Find where the given text appears and provide that cell's center as (x, y) coordinate. 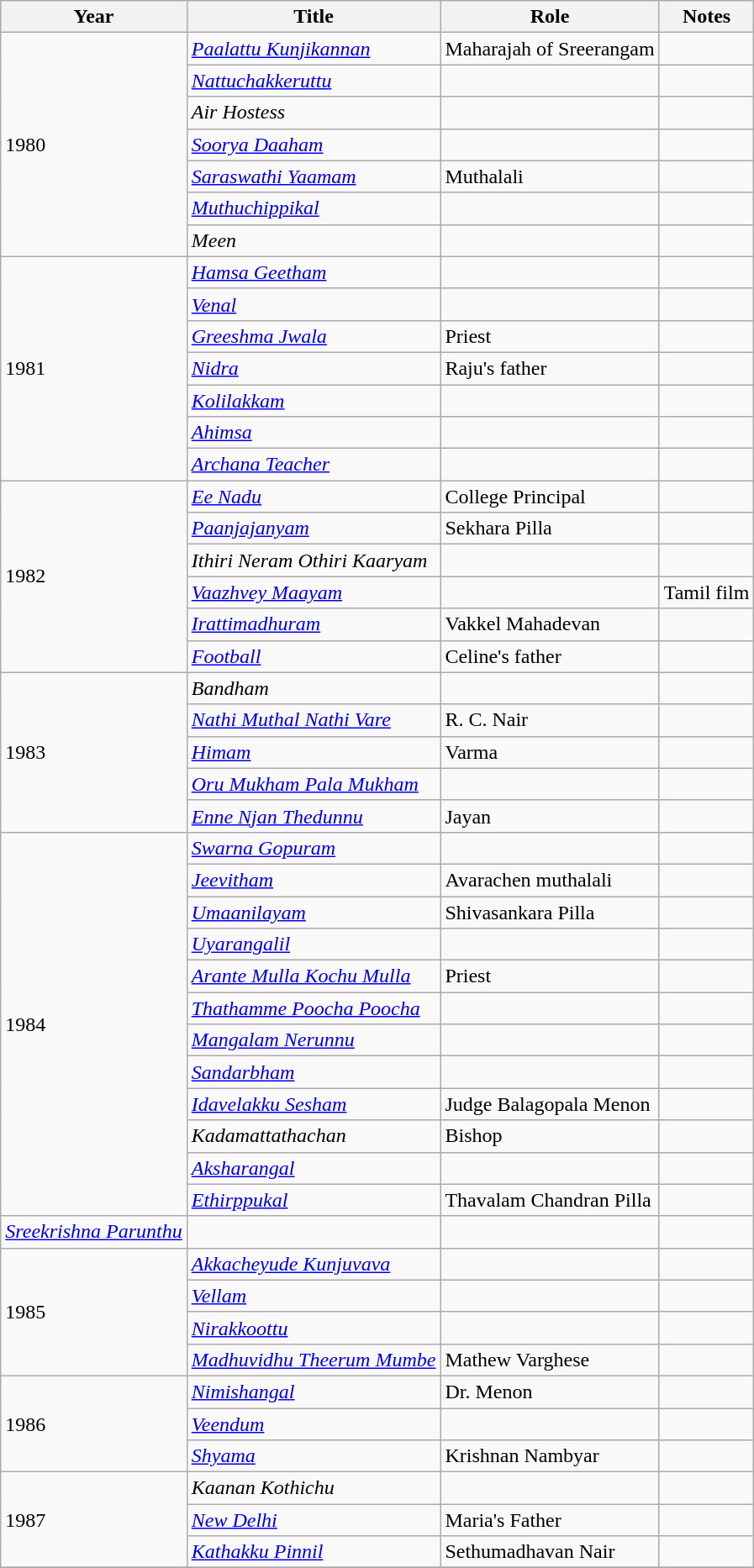
College Principal (550, 497)
1985 (94, 1312)
Paanjajanyam (314, 529)
Paalattu Kunjikannan (314, 49)
Veendum (314, 1424)
1980 (94, 145)
Umaanilayam (314, 912)
Varma (550, 752)
Year (94, 17)
Aksharangal (314, 1168)
Nattuchakkeruttu (314, 81)
Kadamattathachan (314, 1136)
Muthuchippikal (314, 208)
Jeevitham (314, 880)
Dr. Menon (550, 1392)
Ee Nadu (314, 497)
Ethirppukal (314, 1200)
New Delhi (314, 1520)
Thavalam Chandran Pilla (550, 1200)
1984 (94, 1023)
Notes (706, 17)
Mathew Varghese (550, 1360)
Kaanan Kothichu (314, 1488)
Sandarbham (314, 1072)
1986 (94, 1423)
Vaazhvey Maayam (314, 592)
Swarna Gopuram (314, 848)
Irattimadhuram (314, 624)
Venal (314, 304)
Muthalali (550, 176)
Title (314, 17)
Hamsa Geetham (314, 272)
Kathakku Pinnil (314, 1552)
Kolilakkam (314, 401)
Enne Njan Thedunnu (314, 816)
Tamil film (706, 592)
Sethumadhavan Nair (550, 1552)
1987 (94, 1520)
Sreekrishna Parunthu (94, 1232)
Ahimsa (314, 433)
Maharajah of Sreerangam (550, 49)
Judge Balagopala Menon (550, 1104)
Akkacheyude Kunjuvava (314, 1264)
Nimishangal (314, 1392)
Maria's Father (550, 1520)
Ithiri Neram Othiri Kaaryam (314, 560)
Avarachen muthalali (550, 880)
Nathi Muthal Nathi Vare (314, 720)
Air Hostess (314, 113)
Madhuvidhu Theerum Mumbe (314, 1360)
Nidra (314, 368)
Soorya Daaham (314, 145)
Jayan (550, 816)
Thathamme Poocha Poocha (314, 1008)
Shyama (314, 1456)
Himam (314, 752)
Uyarangalil (314, 944)
Archana Teacher (314, 465)
Football (314, 656)
Role (550, 17)
Idavelakku Sesham (314, 1104)
Arante Mulla Kochu Mulla (314, 976)
Raju's father (550, 368)
Krishnan Nambyar (550, 1456)
R. C. Nair (550, 720)
Sekhara Pilla (550, 529)
Vellam (314, 1296)
1982 (94, 576)
Mangalam Nerunnu (314, 1040)
Celine's father (550, 656)
Bandham (314, 688)
Oru Mukham Pala Mukham (314, 784)
1983 (94, 752)
1981 (94, 368)
Saraswathi Yaamam (314, 176)
Nirakkoottu (314, 1328)
Vakkel Mahadevan (550, 624)
Meen (314, 240)
Shivasankara Pilla (550, 912)
Greeshma Jwala (314, 336)
Bishop (550, 1136)
